Determine the [x, y] coordinate at the center of the cell enclosing the given text.  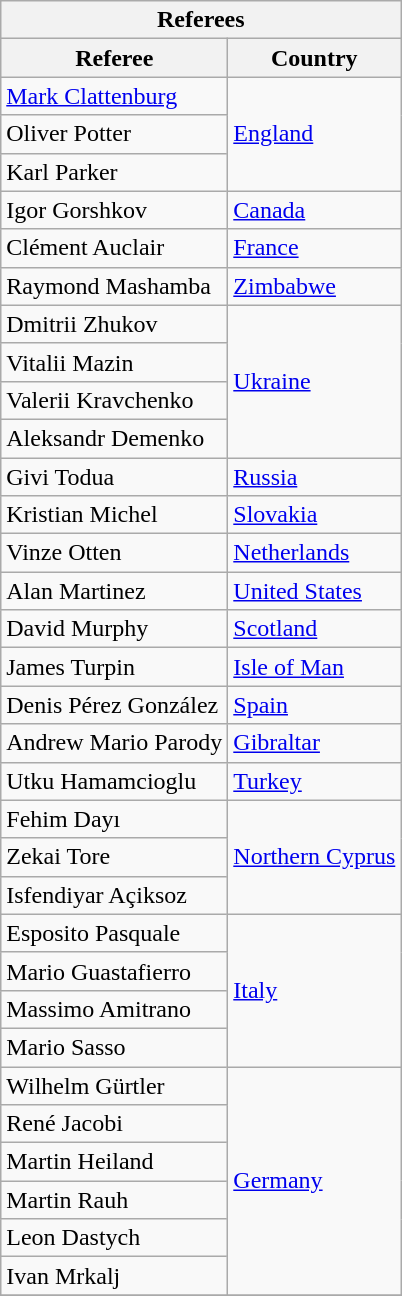
Kristian Michel [114, 515]
Northern Cyprus [314, 857]
Mario Guastafierro [114, 971]
France [314, 248]
Slovakia [314, 515]
Isfendiyar Açiksoz [114, 895]
Givi Todua [114, 477]
Zimbabwe [314, 286]
Mario Sasso [114, 1047]
Karl Parker [114, 172]
Spain [314, 705]
Italy [314, 990]
Scotland [314, 629]
Ivan Mrkalj [114, 1276]
Raymond Mashamba [114, 286]
Isle of Man [314, 667]
Martin Rauh [114, 1200]
James Turpin [114, 667]
Denis Pérez González [114, 705]
Massimo Amitrano [114, 1009]
Alan Martinez [114, 591]
Russia [314, 477]
Oliver Potter [114, 134]
David Murphy [114, 629]
United States [314, 591]
Vitalii Mazin [114, 362]
Zekai Tore [114, 857]
Vinze Otten [114, 553]
Aleksandr Demenko [114, 438]
René Jacobi [114, 1124]
Clément Auclair [114, 248]
Fehim Dayı [114, 819]
Referee [114, 58]
England [314, 134]
Esposito Pasquale [114, 933]
Turkey [314, 781]
Wilhelm Gürtler [114, 1085]
Gibraltar [314, 743]
Andrew Mario Parody [114, 743]
Germany [314, 1180]
Igor Gorshkov [114, 210]
Mark Clattenburg [114, 96]
Ukraine [314, 381]
Leon Dastych [114, 1238]
Utku Hamamcioglu [114, 781]
Valerii Kravchenko [114, 400]
Martin Heiland [114, 1162]
Netherlands [314, 553]
Country [314, 58]
Canada [314, 210]
Dmitrii Zhukov [114, 324]
Referees [201, 20]
